Pinpoint the cell where the given text exists, returning its (x, y) midpoint coordinate. 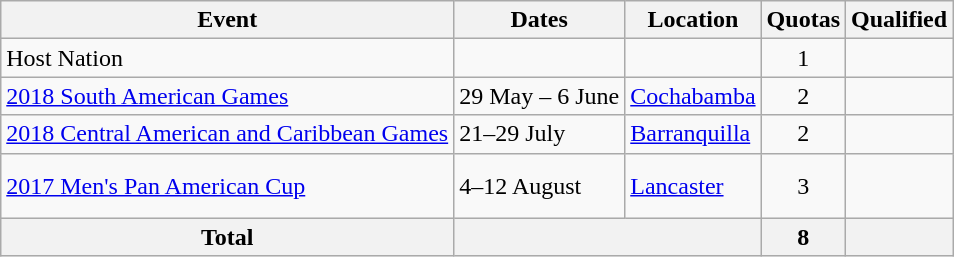
8 (803, 237)
Qualified (900, 20)
Location (693, 20)
Lancaster (693, 186)
1 (803, 58)
2017 Men's Pan American Cup (228, 186)
Dates (540, 20)
Total (228, 237)
Cochabamba (693, 96)
Host Nation (228, 58)
21–29 July (540, 134)
4–12 August (540, 186)
Quotas (803, 20)
Event (228, 20)
3 (803, 186)
2018 Central American and Caribbean Games (228, 134)
2018 South American Games (228, 96)
29 May – 6 June (540, 96)
Barranquilla (693, 134)
